Capture the cell that displays the provided text and extract its (X, Y) central coordinate. 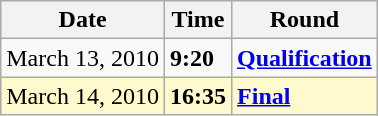
March 13, 2010 (83, 58)
Time (198, 20)
Qualification (305, 58)
Date (83, 20)
9:20 (198, 58)
March 14, 2010 (83, 96)
Round (305, 20)
Final (305, 96)
16:35 (198, 96)
